Output the (x, y) coordinate of the center of the cell containing the given text.  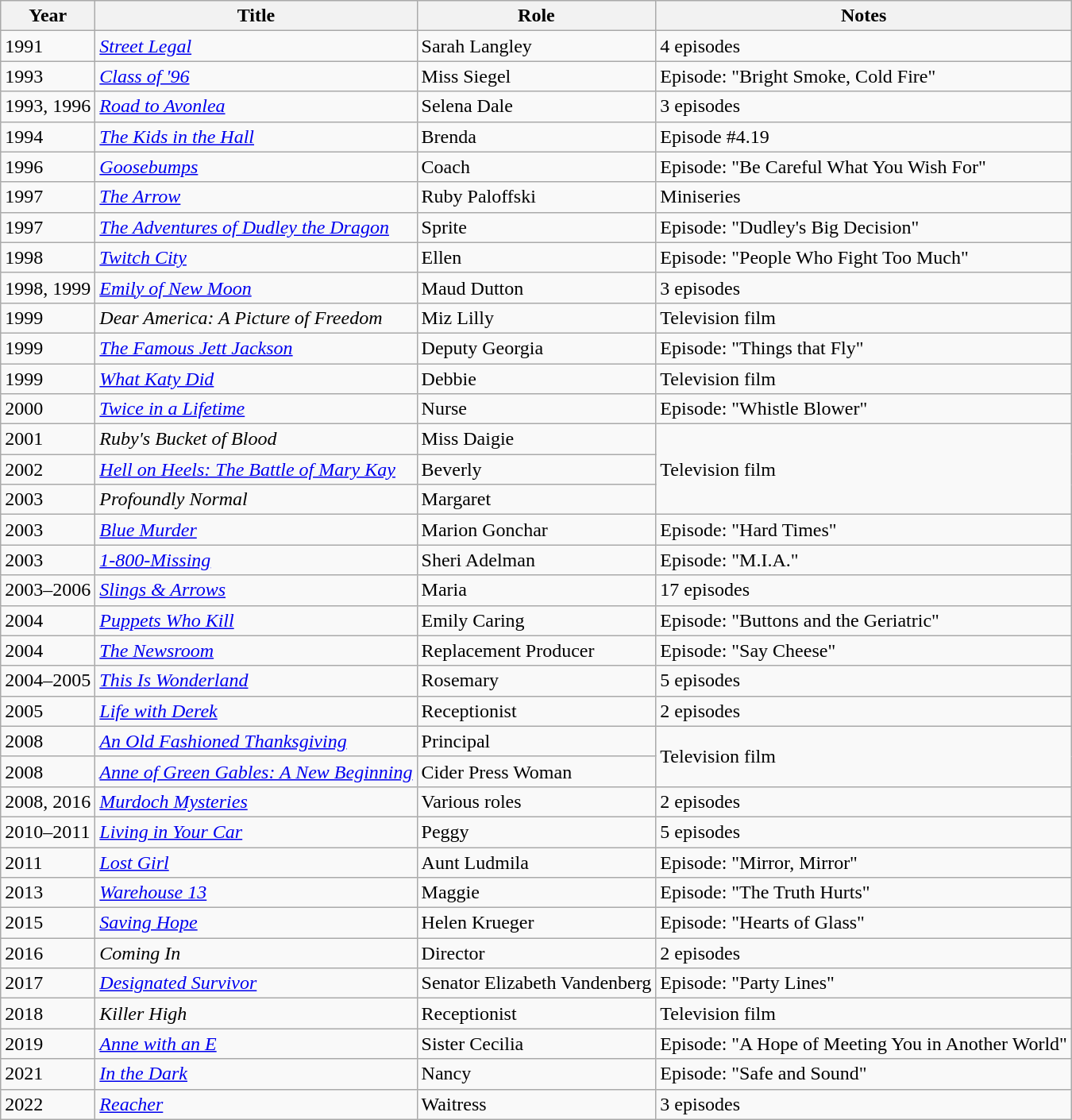
Sheri Adelman (537, 560)
Reacher (256, 1104)
Episode: "Party Lines" (864, 983)
Episode: "Say Cheese" (864, 651)
1-800-Missing (256, 560)
Marion Gonchar (537, 530)
Role (537, 16)
Episode: "Hearts of Glass" (864, 923)
Selena Dale (537, 106)
Episode: "M.I.A." (864, 560)
Killer High (256, 1014)
Episode: "Be Careful What You Wish For" (864, 167)
Episode: "Buttons and the Geriatric" (864, 620)
Director (537, 953)
Ellen (537, 257)
1998, 1999 (48, 288)
Class of '96 (256, 76)
Goosebumps (256, 167)
Miss Siegel (537, 76)
2001 (48, 439)
Anne of Green Gables: A New Beginning (256, 771)
Episode: "Mirror, Mirror" (864, 862)
2008, 2016 (48, 801)
Deputy Georgia (537, 348)
Nurse (537, 409)
1994 (48, 137)
Blue Murder (256, 530)
Peggy (537, 832)
Hell on Heels: The Battle of Mary Kay (256, 469)
Notes (864, 16)
Year (48, 16)
Road to Avonlea (256, 106)
Sarah Langley (537, 46)
2002 (48, 469)
Designated Survivor (256, 983)
2013 (48, 893)
2018 (48, 1014)
1998 (48, 257)
Ruby's Bucket of Blood (256, 439)
Principal (537, 741)
Episode: "Dudley's Big Decision" (864, 227)
Various roles (537, 801)
2003–2006 (48, 590)
What Katy Did (256, 379)
Episode: "A Hope of Meeting You in Another World" (864, 1044)
Cider Press Woman (537, 771)
This Is Wonderland (256, 681)
Profoundly Normal (256, 500)
Replacement Producer (537, 651)
Episode: "The Truth Hurts" (864, 893)
Saving Hope (256, 923)
Life with Derek (256, 711)
Coming In (256, 953)
Debbie (537, 379)
Maggie (537, 893)
2022 (48, 1104)
Maud Dutton (537, 288)
Miss Daigie (537, 439)
Anne with an E (256, 1044)
Twice in a Lifetime (256, 409)
Miz Lilly (537, 318)
Rosemary (537, 681)
Sister Cecilia (537, 1044)
Sprite (537, 227)
2004–2005 (48, 681)
Living in Your Car (256, 832)
2011 (48, 862)
Episode: "People Who Fight Too Much" (864, 257)
Coach (537, 167)
2010–2011 (48, 832)
Nancy (537, 1074)
2005 (48, 711)
An Old Fashioned Thanksgiving (256, 741)
Brenda (537, 137)
1993, 1996 (48, 106)
Title (256, 16)
2017 (48, 983)
Episode: "Whistle Blower" (864, 409)
The Newsroom (256, 651)
The Famous Jett Jackson (256, 348)
Episode #4.19 (864, 137)
The Arrow (256, 197)
Episode: "Things that Fly" (864, 348)
Street Legal (256, 46)
2021 (48, 1074)
1993 (48, 76)
Episode: "Safe and Sound" (864, 1074)
2019 (48, 1044)
17 episodes (864, 590)
4 episodes (864, 46)
Senator Elizabeth Vandenberg (537, 983)
Ruby Paloffski (537, 197)
2015 (48, 923)
2016 (48, 953)
Slings & Arrows (256, 590)
In the Dark (256, 1074)
The Kids in the Hall (256, 137)
Lost Girl (256, 862)
Puppets Who Kill (256, 620)
Episode: "Bright Smoke, Cold Fire" (864, 76)
Helen Krueger (537, 923)
Twitch City (256, 257)
Dear America: A Picture of Freedom (256, 318)
Waitress (537, 1104)
Warehouse 13 (256, 893)
The Adventures of Dudley the Dragon (256, 227)
Maria (537, 590)
Emily Caring (537, 620)
Murdoch Mysteries (256, 801)
Margaret (537, 500)
Beverly (537, 469)
Emily of New Moon (256, 288)
2000 (48, 409)
Miniseries (864, 197)
Episode: "Hard Times" (864, 530)
Aunt Ludmila (537, 862)
1991 (48, 46)
1996 (48, 167)
